For the text-containing cell, return its midpoint in (X, Y) coordinate format. 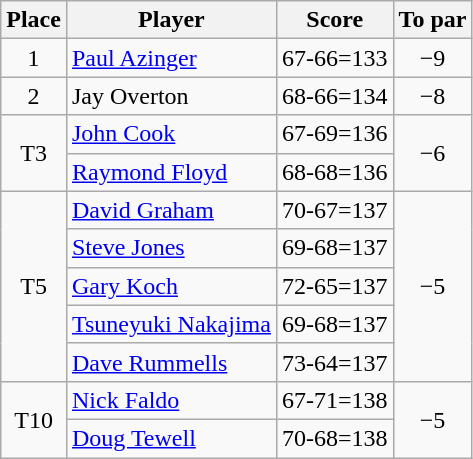
−6 (432, 153)
Steve Jones (171, 248)
Doug Tewell (171, 438)
Place (34, 20)
Tsuneyuki Nakajima (171, 324)
Paul Azinger (171, 58)
67-66=133 (334, 58)
68-68=136 (334, 172)
67-69=136 (334, 134)
73-64=137 (334, 362)
−8 (432, 96)
Score (334, 20)
Gary Koch (171, 286)
−9 (432, 58)
67-71=138 (334, 400)
70-68=138 (334, 438)
T10 (34, 419)
Dave Rummells (171, 362)
T5 (34, 286)
Jay Overton (171, 96)
Nick Faldo (171, 400)
John Cook (171, 134)
Player (171, 20)
72-65=137 (334, 286)
David Graham (171, 210)
68-66=134 (334, 96)
1 (34, 58)
2 (34, 96)
Raymond Floyd (171, 172)
To par (432, 20)
T3 (34, 153)
70-67=137 (334, 210)
